Detect which cell encompasses the target text, then output its (x, y) center coordinate. 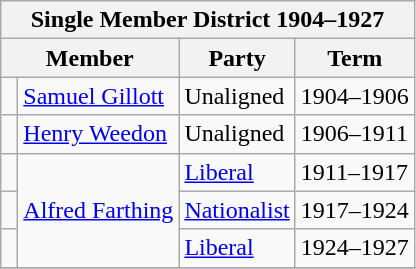
Term (354, 58)
1924–1927 (354, 248)
1917–1924 (354, 210)
1906–1911 (354, 134)
Party (237, 58)
Samuel Gillott (98, 96)
1904–1906 (354, 96)
Member (90, 58)
Alfred Farthing (98, 210)
1911–1917 (354, 172)
Single Member District 1904–1927 (208, 20)
Henry Weedon (98, 134)
Nationalist (237, 210)
